Capture the cell that displays the provided text and extract its [X, Y] central coordinate. 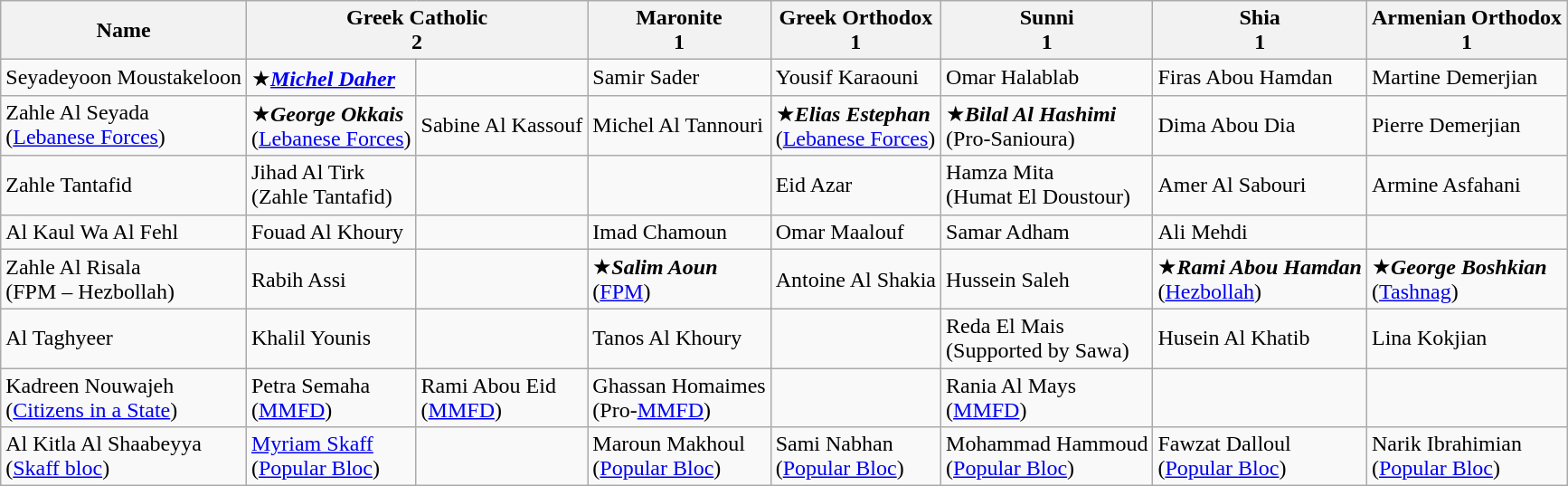
Michel Al Tannouri [679, 125]
Dima Abou Dia [1261, 125]
★Salim Aoun(FPM) [679, 279]
Al Kaul Wa Al Fehl [124, 232]
★Bilal Al Hashimi(Pro-Sanioura) [1047, 125]
★George Boshkian(Tashnag) [1467, 279]
Jihad Al Tirk(Zahle Tantafid) [331, 185]
Seyadeyoon Moustakeloon [124, 78]
Al Kitla Al Shaabeyya(Skaff bloc) [124, 456]
Maronite1 [679, 31]
Al Taghyeer [124, 338]
★Michel Daher [331, 78]
Maroun Makhoul(Popular Bloc) [679, 456]
Sunni1 [1047, 31]
Martine Demerjian [1467, 78]
Omar Halablab [1047, 78]
Yousif Karaouni [855, 78]
Petra Semaha(MMFD) [331, 398]
Name [124, 31]
Antoine Al Shakia [855, 279]
★Rami Abou Hamdan(Hezbollah) [1261, 279]
Rania Al Mays(MMFD) [1047, 398]
Shia1 [1261, 31]
Samir Sader [679, 78]
Samar Adham [1047, 232]
Pierre Demerjian [1467, 125]
Imad Chamoun [679, 232]
★Elias Estephan(Lebanese Forces) [855, 125]
Amer Al Sabouri [1261, 185]
Reda El Mais(Supported by Sawa) [1047, 338]
Armenian Orthodox1 [1467, 31]
Tanos Al Khoury [679, 338]
Greek Orthodox1 [855, 31]
Sami Nabhan(Popular Bloc) [855, 456]
Ali Mehdi [1261, 232]
Firas Abou Hamdan [1261, 78]
Rami Abou Eid(MMFD) [502, 398]
Ghassan Homaimes(Pro-MMFD) [679, 398]
Eid Azar [855, 185]
Myriam Skaff(Popular Bloc) [331, 456]
Hamza Mita(Humat El Doustour) [1047, 185]
Greek Catholic2 [416, 31]
Fawzat Dalloul(Popular Bloc) [1261, 456]
Fouad Al Khoury [331, 232]
Sabine Al Kassouf [502, 125]
Kadreen Nouwajeh(Citizens in a State) [124, 398]
Zahle Al Risala(FPM – Hezbollah) [124, 279]
Khalil Younis [331, 338]
Husein Al Khatib [1261, 338]
Zahle Tantafid [124, 185]
Narik Ibrahimian(Popular Bloc) [1467, 456]
★George Okkais(Lebanese Forces) [331, 125]
Omar Maalouf [855, 232]
Lina Kokjian [1467, 338]
Hussein Saleh [1047, 279]
Mohammad Hammoud(Popular Bloc) [1047, 456]
Rabih Assi [331, 279]
Armine Asfahani [1467, 185]
Zahle Al Seyada(Lebanese Forces) [124, 125]
